Capture the cell that displays the provided text and extract its [X, Y] central coordinate. 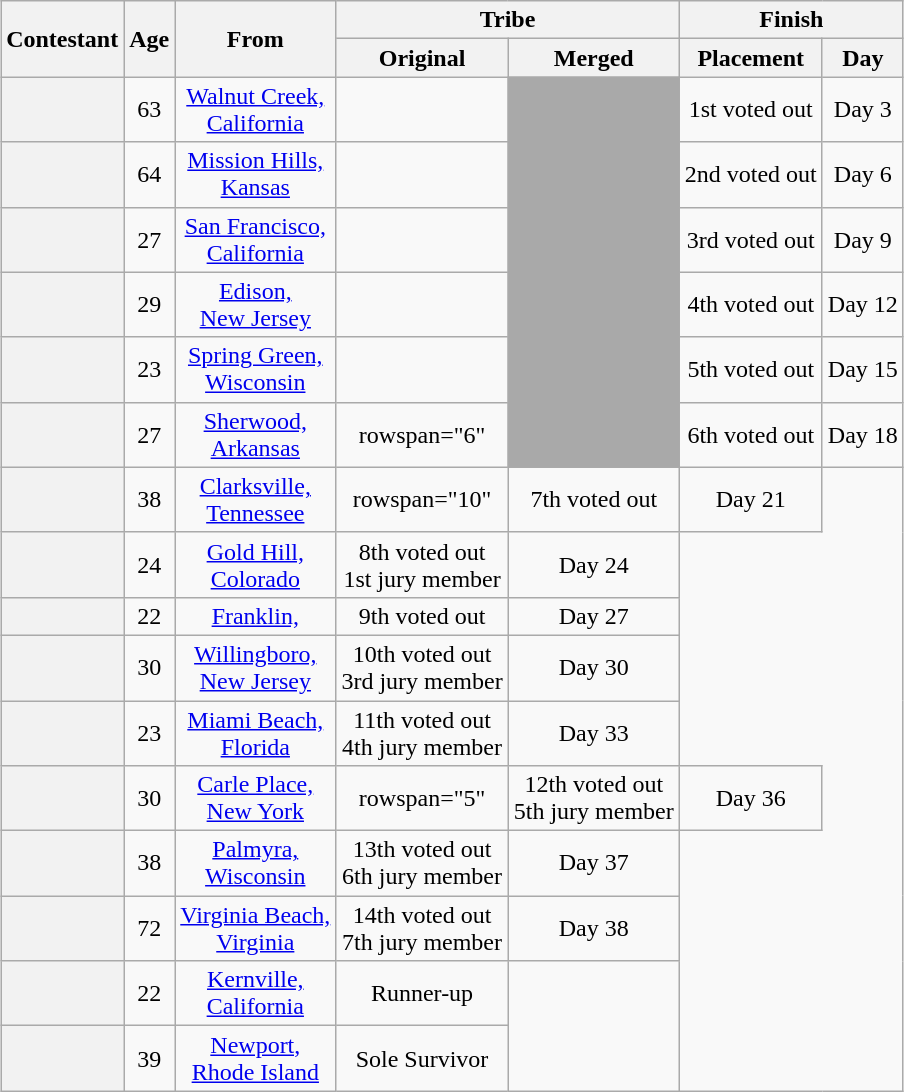
rowspan="5" [422, 798]
Day 30 [594, 668]
Day 3 [862, 110]
Mission Hills,Kansas [256, 174]
Franklin, [256, 616]
6th voted out [750, 434]
Day 9 [862, 240]
12th voted out5th jury member [594, 798]
29 [150, 304]
11th voted out4th jury member [422, 732]
13th voted out6th jury member [422, 864]
Day [862, 58]
7th voted out [594, 500]
2nd voted out [750, 174]
8th voted out1st jury member [422, 564]
Original [422, 58]
Day 18 [862, 434]
63 [150, 110]
Sole Survivor [422, 1058]
9th voted out [422, 616]
5th voted out [750, 370]
Edison,New Jersey [256, 304]
64 [150, 174]
Tribe [508, 20]
Day 24 [594, 564]
rowspan="6" [422, 434]
Kernville,California [256, 994]
Day 21 [750, 500]
3rd voted out [750, 240]
Gold Hill,Colorado [256, 564]
Willingboro,New Jersey [256, 668]
Clarksville,Tennessee [256, 500]
Miami Beach,Florida [256, 732]
Merged [594, 58]
San Francisco,California [256, 240]
Virginia Beach,Virginia [256, 928]
1st voted out [750, 110]
Day 37 [594, 864]
From [256, 39]
4th voted out [750, 304]
Walnut Creek,California [256, 110]
Day 33 [594, 732]
Contestant [62, 39]
Carle Place,New York [256, 798]
Palmyra,Wisconsin [256, 864]
Day 38 [594, 928]
Day 12 [862, 304]
24 [150, 564]
Day 6 [862, 174]
72 [150, 928]
Day 36 [750, 798]
Runner-up [422, 994]
rowspan="10" [422, 500]
Sherwood,Arkansas [256, 434]
Spring Green,Wisconsin [256, 370]
Day 27 [594, 616]
Newport,Rhode Island [256, 1058]
14th voted out7th jury member [422, 928]
Day 15 [862, 370]
Placement [750, 58]
Finish [791, 20]
10th voted out3rd jury member [422, 668]
39 [150, 1058]
Age [150, 39]
